Find where the given text appears and provide that cell's center as (x, y) coordinate. 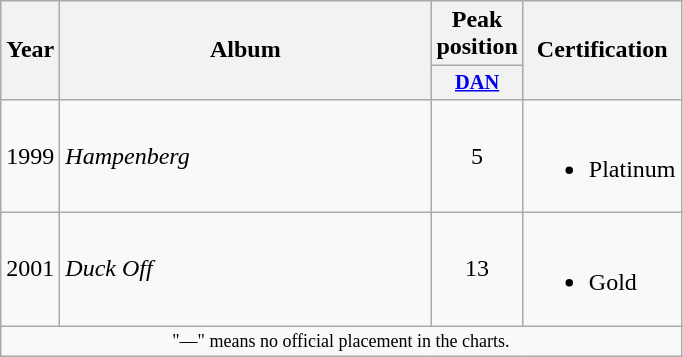
Platinum (602, 156)
Certification (602, 50)
Peak position (477, 34)
Album (246, 50)
Hampenberg (246, 156)
Gold (602, 270)
"—" means no official placement in the charts. (341, 342)
5 (477, 156)
DAN (477, 83)
Year (30, 50)
1999 (30, 156)
Duck Off (246, 270)
13 (477, 270)
2001 (30, 270)
